Detect which cell encompasses the target text, then output its [x, y] center coordinate. 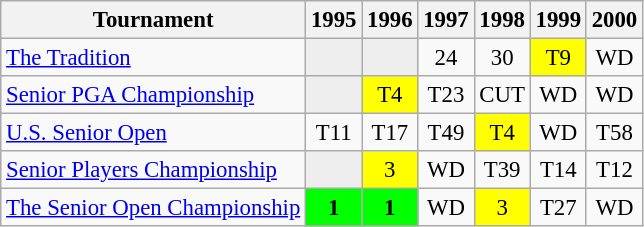
24 [446, 58]
T23 [446, 95]
1999 [558, 20]
T12 [614, 170]
1996 [390, 20]
U.S. Senior Open [154, 133]
1995 [334, 20]
T11 [334, 133]
T14 [558, 170]
T27 [558, 208]
T39 [502, 170]
Senior PGA Championship [154, 95]
The Tradition [154, 58]
T9 [558, 58]
CUT [502, 95]
T49 [446, 133]
The Senior Open Championship [154, 208]
2000 [614, 20]
T58 [614, 133]
1998 [502, 20]
Senior Players Championship [154, 170]
30 [502, 58]
1997 [446, 20]
Tournament [154, 20]
T17 [390, 133]
